Return the (x, y) coordinate for the center point of the cell that contains the specified text.  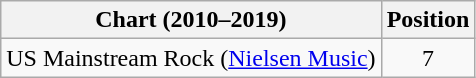
US Mainstream Rock (Nielsen Music) (191, 58)
7 (428, 58)
Chart (2010–2019) (191, 20)
Position (428, 20)
